Identify which cell holds the provided text, then report its [X, Y] central coordinate. 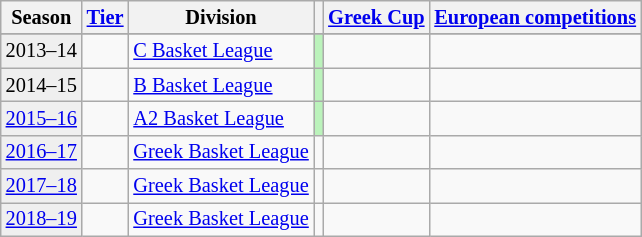
A2 Basket League [220, 118]
2016–17 [42, 152]
Division [220, 17]
Season [42, 17]
2017–18 [42, 186]
2015–16 [42, 118]
B Basket League [220, 85]
2013–14 [42, 51]
European competitions [535, 17]
C Basket League [220, 51]
Greek Cup [376, 17]
Tier [106, 17]
2018–19 [42, 219]
2014–15 [42, 85]
